Return [x, y] of the center of cell containing provided text 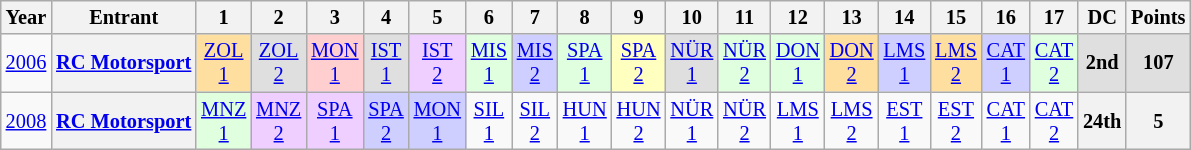
DC [1102, 17]
DON2 [852, 63]
2 [278, 17]
MIS1 [489, 63]
2006 [26, 63]
HUN1 [585, 121]
DON1 [798, 63]
SIL2 [535, 121]
Points [1158, 17]
16 [1006, 17]
ZOL1 [224, 63]
10 [692, 17]
13 [852, 17]
2nd [1102, 63]
11 [744, 17]
14 [905, 17]
Year [26, 17]
9 [639, 17]
17 [1054, 17]
EST2 [956, 121]
2008 [26, 121]
4 [386, 17]
1 [224, 17]
6 [489, 17]
MIS2 [535, 63]
107 [1158, 63]
8 [585, 17]
15 [956, 17]
24th [1102, 121]
MNZ2 [278, 121]
3 [334, 17]
12 [798, 17]
7 [535, 17]
SIL1 [489, 121]
Entrant [124, 17]
IST2 [438, 63]
HUN2 [639, 121]
IST1 [386, 63]
EST1 [905, 121]
MNZ1 [224, 121]
ZOL2 [278, 63]
